Search for the cell housing the specified text and yield its [X, Y] center coordinate. 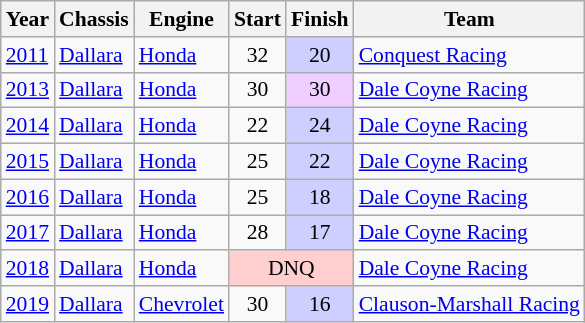
Start [258, 19]
32 [258, 55]
DNQ [292, 269]
16 [320, 304]
Chevrolet [182, 304]
Conquest Racing [470, 55]
Clauson-Marshall Racing [470, 304]
2016 [28, 197]
2017 [28, 233]
20 [320, 55]
2018 [28, 269]
Year [28, 19]
Finish [320, 19]
2011 [28, 55]
2015 [28, 162]
2014 [28, 126]
18 [320, 197]
2019 [28, 304]
Engine [182, 19]
28 [258, 233]
Team [470, 19]
17 [320, 233]
2013 [28, 90]
24 [320, 126]
Chassis [94, 19]
